Return [X, Y] of the center of cell containing provided text 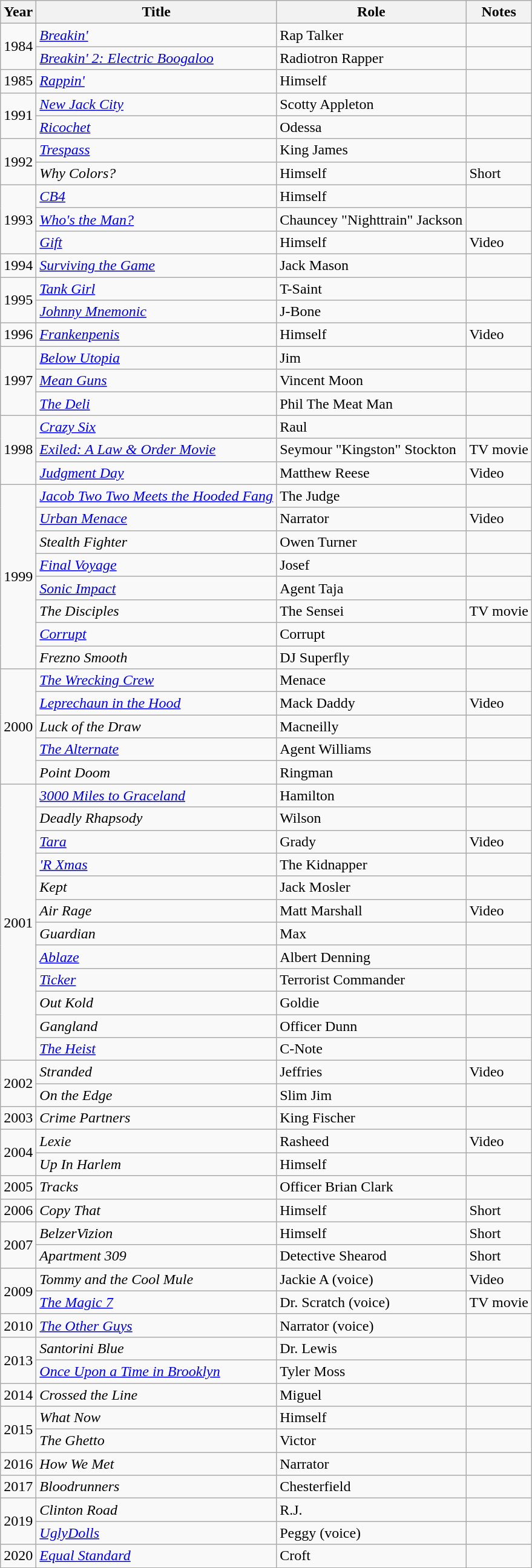
Chesterfield [372, 1487]
Gift [156, 242]
1999 [18, 576]
Who's the Man? [156, 219]
Owen Turner [372, 542]
Up In Harlem [156, 1164]
2005 [18, 1187]
Johnny Mnemonic [156, 312]
2019 [18, 1521]
Narrator (voice) [372, 1325]
Goldie [372, 1003]
Croft [372, 1556]
1996 [18, 335]
J-Bone [372, 312]
How We Met [156, 1464]
Josef [372, 565]
Terrorist Commander [372, 980]
Peggy (voice) [372, 1533]
Radiotron Rapper [372, 58]
Odessa [372, 127]
2015 [18, 1429]
1984 [18, 47]
Phil The Meat Man [372, 404]
The Heist [156, 1049]
The Other Guys [156, 1325]
UglyDolls [156, 1533]
Ricochet [156, 127]
Trespass [156, 150]
Jack Mosler [372, 888]
T-Saint [372, 289]
R.J. [372, 1510]
Out Kold [156, 1003]
The Disciples [156, 611]
Macneilly [372, 726]
Agent Williams [372, 749]
King Fischer [372, 1118]
Tara [156, 842]
King James [372, 150]
On the Edge [156, 1095]
Luck of the Draw [156, 726]
2004 [18, 1153]
New Jack City [156, 104]
2000 [18, 726]
2014 [18, 1394]
Crime Partners [156, 1118]
The Judge [372, 496]
The Sensei [372, 611]
Ticker [156, 980]
2006 [18, 1210]
2016 [18, 1464]
Victor [372, 1441]
CB4 [156, 196]
Deadly Rhapsody [156, 819]
Breakin' [156, 35]
Mack Daddy [372, 703]
'R Xmas [156, 865]
Why Colors? [156, 173]
Albert Denning [372, 957]
2013 [18, 1360]
Point Doom [156, 772]
Matt Marshall [372, 911]
Jim [372, 358]
2001 [18, 923]
Ablaze [156, 957]
Scotty Appleton [372, 104]
Sonic Impact [156, 588]
Kept [156, 888]
Tommy and the Cool Mule [156, 1279]
Tyler Moss [372, 1371]
1994 [18, 265]
1993 [18, 219]
Dr. Scratch (voice) [372, 1302]
The Kidnapper [372, 865]
Breakin' 2: Electric Boogaloo [156, 58]
2002 [18, 1084]
C-Note [372, 1049]
Vincent Moon [372, 381]
The Deli [156, 404]
The Wrecking Crew [156, 680]
Frankenpenis [156, 335]
Ringman [372, 772]
The Magic 7 [156, 1302]
Air Rage [156, 911]
Slim Jim [372, 1095]
Rasheed [372, 1141]
Seymour "Kingston" Stockton [372, 450]
Menace [372, 680]
2017 [18, 1487]
2020 [18, 1556]
Leprechaun in the Hood [156, 703]
Agent Taja [372, 588]
Exiled: A Law & Order Movie [156, 450]
2003 [18, 1118]
Clinton Road [156, 1510]
DJ Superfly [372, 657]
Stealth Fighter [156, 542]
Tank Girl [156, 289]
Once Upon a Time in Brooklyn [156, 1371]
Chauncey "Nighttrain" Jackson [372, 219]
Urban Menace [156, 519]
Guardian [156, 934]
Raul [372, 427]
Jeffries [372, 1072]
Grady [372, 842]
1997 [18, 381]
Dr. Lewis [372, 1348]
BelzerVizion [156, 1233]
Rap Talker [372, 35]
Stranded [156, 1072]
Jack Mason [372, 265]
Equal Standard [156, 1556]
Crossed the Line [156, 1394]
Notes [499, 12]
1998 [18, 450]
2009 [18, 1291]
Final Voyage [156, 565]
Jacob Two Two Meets the Hooded Fang [156, 496]
What Now [156, 1418]
Officer Brian Clark [372, 1187]
Copy That [156, 1210]
1985 [18, 81]
Tracks [156, 1187]
Bloodrunners [156, 1487]
Crazy Six [156, 427]
Judgment Day [156, 473]
1991 [18, 116]
2007 [18, 1245]
Max [372, 934]
Surviving the Game [156, 265]
Title [156, 12]
Officer Dunn [372, 1026]
Detective Shearod [372, 1256]
Wilson [372, 819]
2010 [18, 1325]
Hamilton [372, 796]
1992 [18, 162]
Frezno Smooth [156, 657]
Lexie [156, 1141]
Miguel [372, 1394]
Role [372, 12]
Apartment 309 [156, 1256]
The Alternate [156, 749]
1995 [18, 300]
Mean Guns [156, 381]
Below Utopia [156, 358]
Rappin' [156, 81]
Jackie A (voice) [372, 1279]
The Ghetto [156, 1441]
Year [18, 12]
Santorini Blue [156, 1348]
Gangland [156, 1026]
Matthew Reese [372, 473]
3000 Miles to Graceland [156, 796]
